Search for the cell housing the specified text and yield its [X, Y] center coordinate. 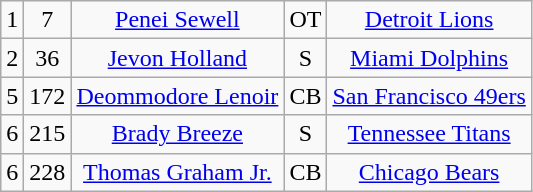
Miami Dolphins [429, 58]
Thomas Graham Jr. [178, 172]
215 [48, 134]
228 [48, 172]
Jevon Holland [178, 58]
OT [306, 20]
Detroit Lions [429, 20]
2 [12, 58]
Chicago Bears [429, 172]
Deommodore Lenoir [178, 96]
5 [12, 96]
172 [48, 96]
7 [48, 20]
36 [48, 58]
Penei Sewell [178, 20]
1 [12, 20]
Brady Breeze [178, 134]
Tennessee Titans [429, 134]
San Francisco 49ers [429, 96]
